Return the (X, Y) coordinate for the center point of the cell that contains the specified text.  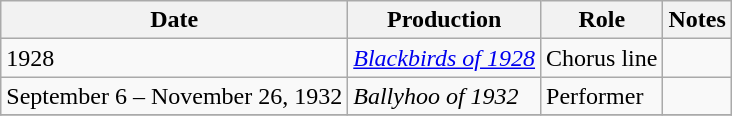
Blackbirds of 1928 (444, 58)
Date (174, 20)
Role (602, 20)
Performer (602, 96)
Notes (697, 20)
1928 (174, 58)
Chorus line (602, 58)
Production (444, 20)
Ballyhoo of 1932 (444, 96)
September 6 – November 26, 1932 (174, 96)
